Capture the cell that displays the provided text and extract its (x, y) central coordinate. 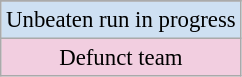
Unbeaten run in progress (121, 20)
Defunct team (121, 58)
